Return [X, Y] of the center of cell containing provided text 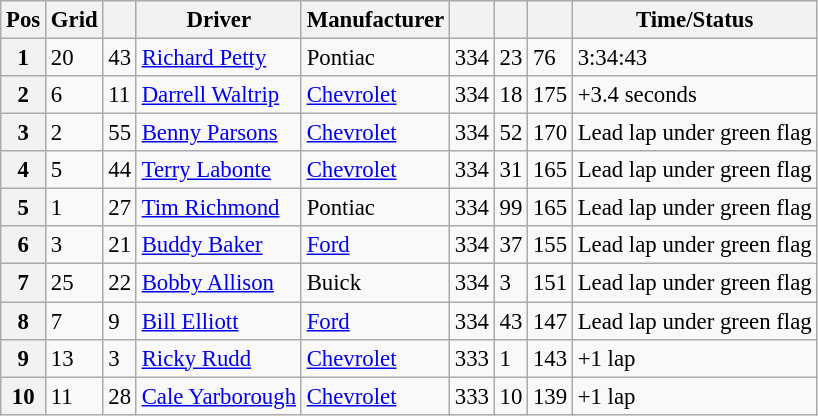
21 [120, 245]
143 [550, 358]
Benny Parsons [218, 133]
25 [74, 283]
3:34:43 [694, 58]
Terry Labonte [218, 170]
13 [74, 358]
99 [510, 208]
Manufacturer [375, 20]
Driver [218, 20]
52 [510, 133]
37 [510, 245]
Bill Elliott [218, 321]
+3.4 seconds [694, 95]
76 [550, 58]
151 [550, 283]
139 [550, 396]
155 [550, 245]
170 [550, 133]
Darrell Waltrip [218, 95]
31 [510, 170]
175 [550, 95]
147 [550, 321]
Buick [375, 283]
Cale Yarborough [218, 396]
Grid [74, 20]
23 [510, 58]
20 [74, 58]
28 [120, 396]
44 [120, 170]
Buddy Baker [218, 245]
Pos [24, 20]
Ricky Rudd [218, 358]
Bobby Allison [218, 283]
27 [120, 208]
Tim Richmond [218, 208]
8 [24, 321]
4 [24, 170]
18 [510, 95]
22 [120, 283]
55 [120, 133]
Richard Petty [218, 58]
Time/Status [694, 20]
